Identify which cell holds the provided text, then report its (X, Y) central coordinate. 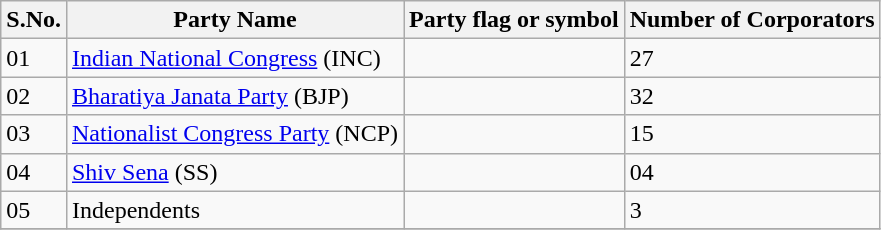
03 (34, 134)
Shiv Sena (SS) (234, 172)
27 (752, 58)
Party flag or symbol (514, 20)
Party Name (234, 20)
01 (34, 58)
05 (34, 210)
3 (752, 210)
32 (752, 96)
02 (34, 96)
Nationalist Congress Party (NCP) (234, 134)
Bharatiya Janata Party (BJP) (234, 96)
Indian National Congress (INC) (234, 58)
S.No. (34, 20)
Independents (234, 210)
15 (752, 134)
Number of Corporators (752, 20)
